Search for the cell housing the specified text and yield its (X, Y) center coordinate. 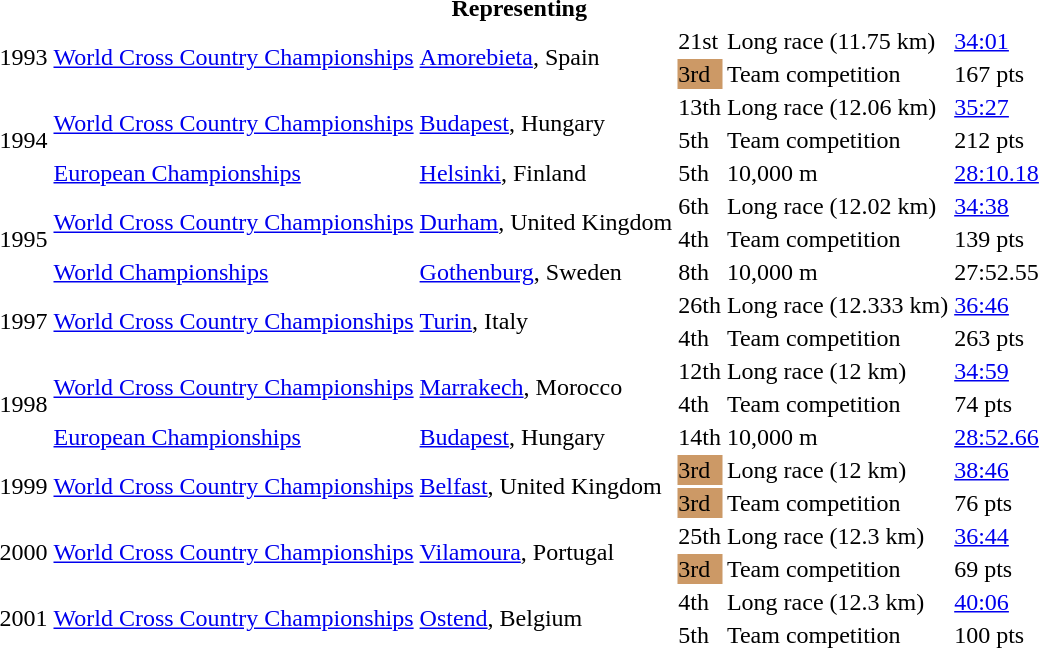
World Championships (234, 272)
Durham, United Kingdom (546, 222)
Turin, Italy (546, 322)
Belfast, United Kingdom (546, 486)
Amorebieta, Spain (546, 58)
25th (700, 536)
Vilamoura, Portugal (546, 552)
12th (700, 371)
Marrakech, Morocco (546, 388)
Gothenburg, Sweden (546, 272)
26th (700, 305)
Long race (12.06 km) (837, 107)
8th (700, 272)
14th (700, 437)
Long race (12.333 km) (837, 305)
6th (700, 206)
Helsinki, Finland (546, 173)
21st (700, 41)
Long race (11.75 km) (837, 41)
Long race (12.02 km) (837, 206)
13th (700, 107)
